Find where the given text appears and provide that cell's center as (X, Y) coordinate. 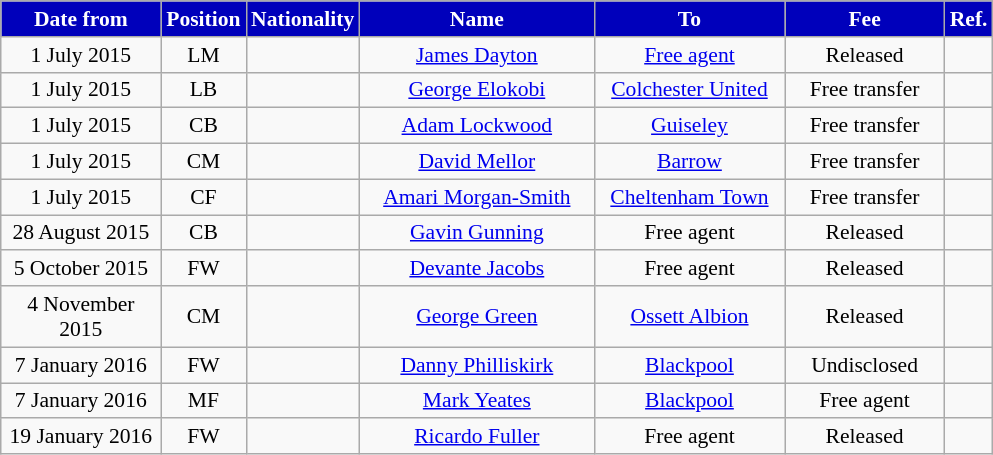
Mark Yeates (476, 401)
James Dayton (476, 55)
Fee (865, 19)
Cheltenham Town (689, 197)
19 January 2016 (81, 437)
Name (476, 19)
George Green (476, 316)
Adam Lockwood (476, 126)
CF (204, 197)
Ossett Albion (689, 316)
Barrow (689, 162)
LM (204, 55)
Date from (81, 19)
Guiseley (689, 126)
Amari Morgan-Smith (476, 197)
LB (204, 90)
David Mellor (476, 162)
4 November 2015 (81, 316)
Ref. (969, 19)
Colchester United (689, 90)
Nationality (302, 19)
5 October 2015 (81, 269)
Gavin Gunning (476, 233)
George Elokobi (476, 90)
28 August 2015 (81, 233)
Position (204, 19)
To (689, 19)
Undisclosed (865, 365)
Danny Philliskirk (476, 365)
MF (204, 401)
Ricardo Fuller (476, 437)
Devante Jacobs (476, 269)
